Determine the [x, y] coordinate at the center of the cell enclosing the given text.  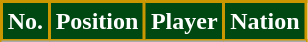
No. [26, 22]
Player [184, 22]
Position [96, 22]
Nation [265, 22]
